Find where the given text appears and provide that cell's center as [x, y] coordinate. 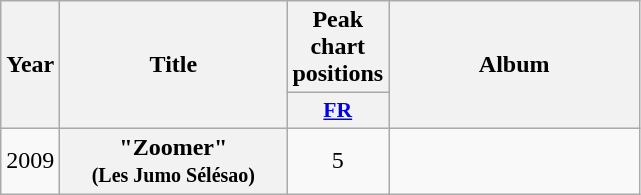
5 [338, 160]
"Zoomer" (Les Jumo Sélésao) [174, 160]
Peak chart positions [338, 47]
FR [338, 111]
Year [30, 65]
Album [514, 65]
Title [174, 65]
2009 [30, 160]
